Provide the [X, Y] coordinate of the cell's center where the given text is located.  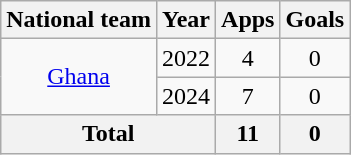
4 [248, 58]
Ghana [79, 77]
Goals [315, 20]
Total [108, 134]
11 [248, 134]
7 [248, 96]
Year [186, 20]
National team [79, 20]
Apps [248, 20]
2024 [186, 96]
2022 [186, 58]
